Return the [X, Y] coordinate for the center point of the cell that contains the specified text.  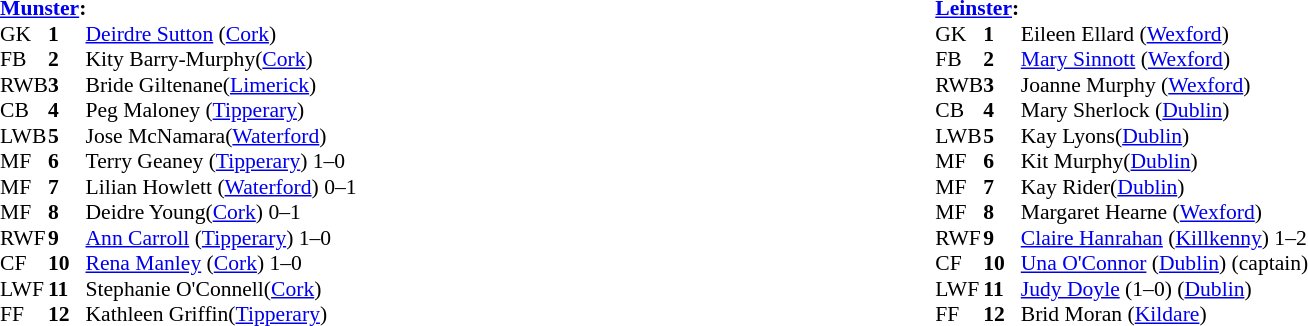
Claire Hanrahan (Killkenny) 1–2 [1164, 238]
Lilian Howlett (Waterford) 0–1 [222, 187]
Ann Carroll (Tipperary) 1–0 [222, 238]
Terry Geaney (Tipperary) 1–0 [222, 161]
Peg Maloney (Tipperary) [222, 111]
Kay Lyons(Dublin) [1164, 136]
Mary Sinnott (Wexford) [1164, 59]
Deidre Young(Cork) 0–1 [222, 213]
Judy Doyle (1–0) (Dublin) [1164, 289]
Jose McNamara(Waterford) [222, 136]
Kit Murphy(Dublin) [1164, 161]
Margaret Hearne (Wexford) [1164, 213]
Stephanie O'Connell(Cork) [222, 289]
Rena Manley (Cork) 1–0 [222, 263]
Mary Sherlock (Dublin) [1164, 111]
Eileen Ellard (Wexford) [1164, 34]
Deirdre Sutton (Cork) [222, 34]
Kay Rider(Dublin) [1164, 187]
Joanne Murphy (Wexford) [1164, 85]
Una O'Connor (Dublin) (captain) [1164, 263]
Kity Barry-Murphy(Cork) [222, 59]
Bride Giltenane(Limerick) [222, 85]
